Scan for the cell matching the given text and deliver its (X, Y) coordinate at center. 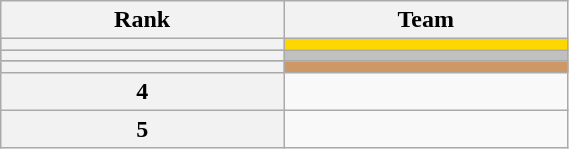
4 (142, 91)
Team (426, 20)
5 (142, 129)
Rank (142, 20)
